Output the [X, Y] coordinate of the center of the cell containing the given text.  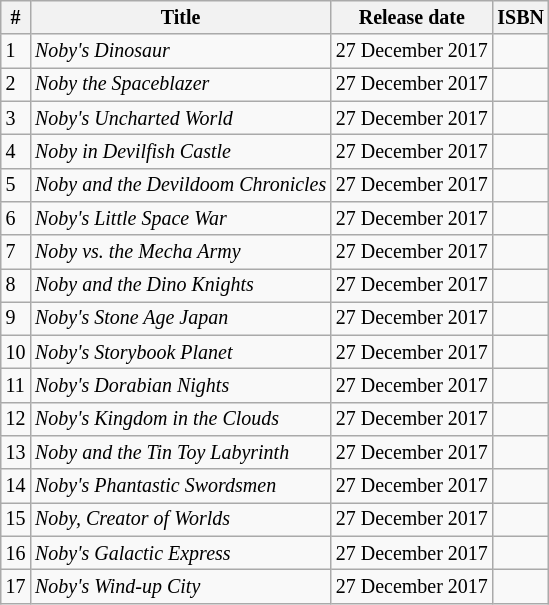
1 [16, 52]
15 [16, 520]
Noby's Galactic Express [180, 554]
Noby's Dinosaur [180, 52]
Noby's Phantastic Swordsmen [180, 486]
10 [16, 352]
Noby and the Tin Toy Labyrinth [180, 452]
5 [16, 184]
17 [16, 586]
# [16, 18]
16 [16, 554]
Noby in Devilfish Castle [180, 152]
14 [16, 486]
Noby's Dorabian Nights [180, 386]
Noby's Uncharted World [180, 118]
Noby's Stone Age Japan [180, 318]
Noby, Creator of Worlds [180, 520]
6 [16, 218]
13 [16, 452]
Title [180, 18]
Noby and the Dino Knights [180, 286]
Noby's Wind-up City [180, 586]
12 [16, 420]
4 [16, 152]
Noby vs. the Mecha Army [180, 252]
8 [16, 286]
Noby's Kingdom in the Clouds [180, 420]
ISBN [521, 18]
Noby's Little Space War [180, 218]
Release date [412, 18]
Noby the Spaceblazer [180, 84]
9 [16, 318]
Noby and the Devildoom Chronicles [180, 184]
Noby's Storybook Planet [180, 352]
2 [16, 84]
3 [16, 118]
11 [16, 386]
7 [16, 252]
